Return (x, y) of the center of cell containing provided text 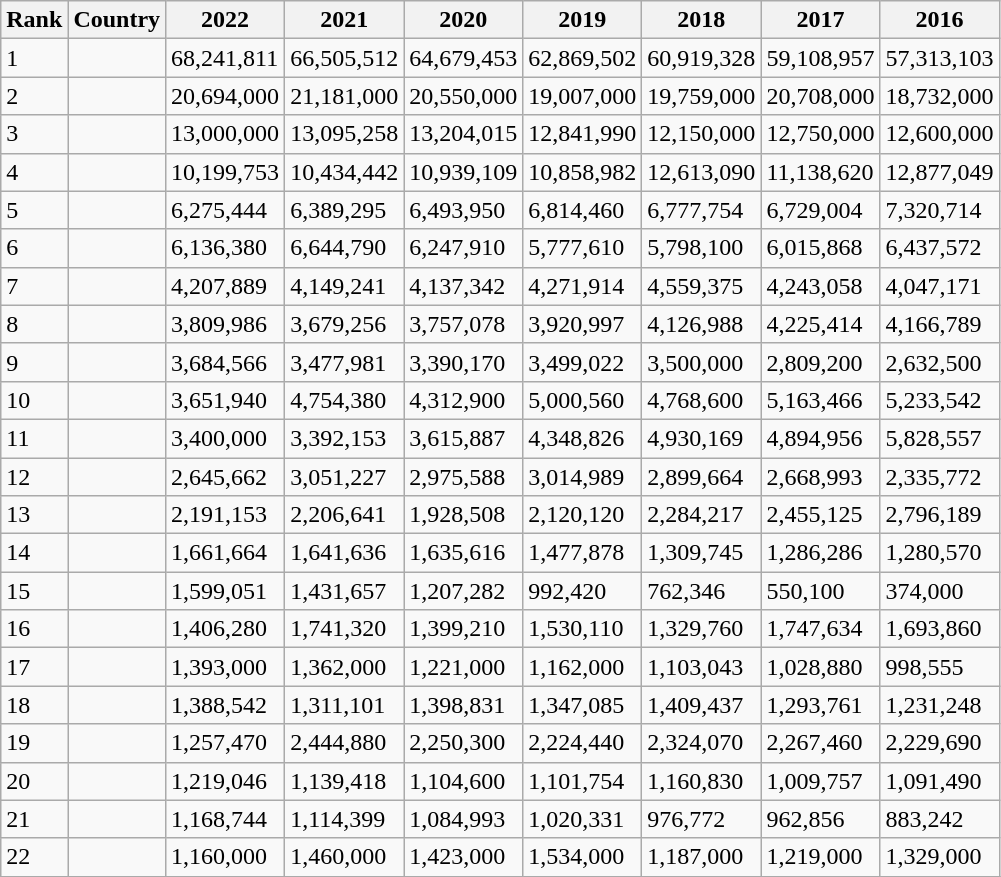
1,388,542 (226, 705)
4,754,380 (344, 400)
20,708,000 (820, 96)
12,150,000 (702, 134)
1,431,657 (344, 591)
2,229,690 (940, 743)
60,919,328 (702, 58)
3,684,566 (226, 362)
4,207,889 (226, 286)
4,271,914 (582, 286)
6,389,295 (344, 210)
374,000 (940, 591)
5,163,466 (820, 400)
1,280,570 (940, 553)
2,796,189 (940, 515)
3,920,997 (582, 324)
5,828,557 (940, 438)
3,757,078 (464, 324)
2,632,500 (940, 362)
12,613,090 (702, 172)
21 (34, 819)
64,679,453 (464, 58)
19 (34, 743)
883,242 (940, 819)
962,856 (820, 819)
1,635,616 (464, 553)
4,225,414 (820, 324)
18 (34, 705)
10,199,753 (226, 172)
1,219,000 (820, 857)
4,348,826 (582, 438)
15 (34, 591)
6,493,950 (464, 210)
1,103,043 (702, 667)
2,120,120 (582, 515)
1,398,831 (464, 705)
1,329,760 (702, 629)
3,500,000 (702, 362)
4,894,956 (820, 438)
10,858,982 (582, 172)
6,644,790 (344, 248)
2,668,993 (820, 477)
1,009,757 (820, 781)
1,160,000 (226, 857)
6,275,444 (226, 210)
6,777,754 (702, 210)
1,534,000 (582, 857)
2,191,153 (226, 515)
12 (34, 477)
1,162,000 (582, 667)
17 (34, 667)
2016 (940, 20)
4,930,169 (702, 438)
2021 (344, 20)
1,477,878 (582, 553)
1,747,634 (820, 629)
13,000,000 (226, 134)
10,939,109 (464, 172)
5,798,100 (702, 248)
68,241,811 (226, 58)
1,393,000 (226, 667)
4,768,600 (702, 400)
1,362,000 (344, 667)
1,257,470 (226, 743)
1,221,000 (464, 667)
10 (34, 400)
2,455,125 (820, 515)
1,187,000 (702, 857)
998,555 (940, 667)
1,286,286 (820, 553)
7,320,714 (940, 210)
1,406,280 (226, 629)
13,095,258 (344, 134)
1,104,600 (464, 781)
11,138,620 (820, 172)
19,759,000 (702, 96)
3,051,227 (344, 477)
6,814,460 (582, 210)
1,409,437 (702, 705)
1,020,331 (582, 819)
1,599,051 (226, 591)
1,293,761 (820, 705)
4,047,171 (940, 286)
6,136,380 (226, 248)
1,219,046 (226, 781)
5,000,560 (582, 400)
1 (34, 58)
1,114,399 (344, 819)
2,899,664 (702, 477)
2,284,217 (702, 515)
20,550,000 (464, 96)
3,477,981 (344, 362)
4,243,058 (820, 286)
1,693,860 (940, 629)
18,732,000 (940, 96)
22 (34, 857)
6,729,004 (820, 210)
11 (34, 438)
1,928,508 (464, 515)
2,206,641 (344, 515)
57,313,103 (940, 58)
2020 (464, 20)
1,399,210 (464, 629)
1,139,418 (344, 781)
1,168,744 (226, 819)
13,204,015 (464, 134)
3,400,000 (226, 438)
2,324,070 (702, 743)
2019 (582, 20)
1,347,085 (582, 705)
7 (34, 286)
6 (34, 248)
12,600,000 (940, 134)
12,841,990 (582, 134)
14 (34, 553)
2 (34, 96)
3,615,887 (464, 438)
1,460,000 (344, 857)
21,181,000 (344, 96)
2,444,880 (344, 743)
2,267,460 (820, 743)
4,166,789 (940, 324)
1,101,754 (582, 781)
1,741,320 (344, 629)
9 (34, 362)
3,651,940 (226, 400)
4,126,988 (702, 324)
2017 (820, 20)
4,559,375 (702, 286)
19,007,000 (582, 96)
20,694,000 (226, 96)
3,390,170 (464, 362)
12,877,049 (940, 172)
1,084,993 (464, 819)
2,809,200 (820, 362)
6,437,572 (940, 248)
1,530,110 (582, 629)
4,312,900 (464, 400)
1,329,000 (940, 857)
4 (34, 172)
992,420 (582, 591)
12,750,000 (820, 134)
2,250,300 (464, 743)
1,207,282 (464, 591)
6,247,910 (464, 248)
3,679,256 (344, 324)
976,772 (702, 819)
13 (34, 515)
3,809,986 (226, 324)
16 (34, 629)
4,149,241 (344, 286)
10,434,442 (344, 172)
8 (34, 324)
5,233,542 (940, 400)
2,224,440 (582, 743)
762,346 (702, 591)
1,661,664 (226, 553)
Rank (34, 20)
6,015,868 (820, 248)
1,160,830 (702, 781)
3,014,989 (582, 477)
1,311,101 (344, 705)
3,499,022 (582, 362)
2,645,662 (226, 477)
5 (34, 210)
2022 (226, 20)
1,423,000 (464, 857)
59,108,957 (820, 58)
62,869,502 (582, 58)
3 (34, 134)
1,309,745 (702, 553)
550,100 (820, 591)
4,137,342 (464, 286)
2018 (702, 20)
1,091,490 (940, 781)
1,231,248 (940, 705)
1,641,636 (344, 553)
2,975,588 (464, 477)
1,028,880 (820, 667)
5,777,610 (582, 248)
2,335,772 (940, 477)
3,392,153 (344, 438)
66,505,512 (344, 58)
20 (34, 781)
Country (117, 20)
